From the cell containing the given text, extract its center point as (X, Y) coordinate. 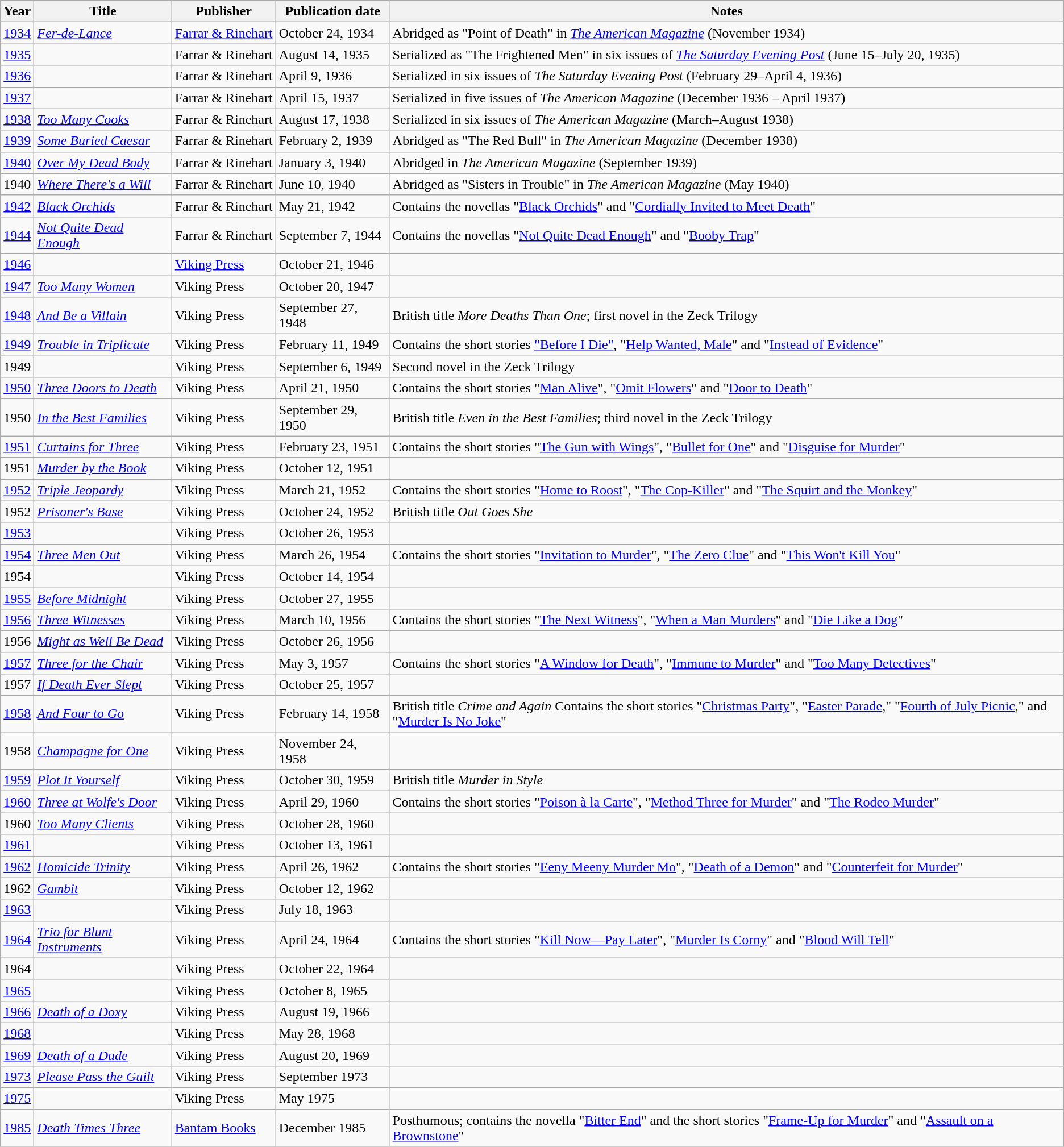
In the Best Families (103, 417)
Serialized in five issues of The American Magazine (December 1936 – April 1937) (726, 98)
Before Midnight (103, 598)
Black Orchids (103, 206)
October 24, 1934 (332, 33)
September 6, 1949 (332, 367)
October 22, 1964 (332, 969)
1936 (17, 76)
1955 (17, 598)
Too Many Cooks (103, 119)
1937 (17, 98)
October 27, 1955 (332, 598)
1942 (17, 206)
And Be a Villain (103, 316)
August 14, 1935 (332, 55)
September 27, 1948 (332, 316)
February 14, 1958 (332, 714)
October 26, 1953 (332, 533)
October 12, 1951 (332, 468)
December 1985 (332, 1128)
Fer-de-Lance (103, 33)
Publisher (224, 11)
Contains the short stories "Before I Die", "Help Wanted, Male" and "Instead of Evidence" (726, 345)
British title More Deaths Than One; first novel in the Zeck Trilogy (726, 316)
And Four to Go (103, 714)
April 9, 1936 (332, 76)
Death of a Dude (103, 1055)
Homicide Trinity (103, 867)
October 28, 1960 (332, 824)
1985 (17, 1128)
Triple Jeopardy (103, 490)
Contains the novellas "Black Orchids" and "Cordially Invited to Meet Death" (726, 206)
1946 (17, 264)
Three at Wolfe's Door (103, 802)
January 3, 1940 (332, 163)
Curtains for Three (103, 447)
British title Out Goes She (726, 512)
Some Buried Caesar (103, 141)
Abridged in The American Magazine (September 1939) (726, 163)
1965 (17, 990)
Serialized in six issues of The American Magazine (March–August 1938) (726, 119)
August 19, 1966 (332, 1012)
1944 (17, 235)
July 18, 1963 (332, 910)
Not Quite Dead Enough (103, 235)
October 20, 1947 (332, 286)
June 10, 1940 (332, 184)
October 14, 1954 (332, 576)
Contains the novellas "Not Quite Dead Enough" and "Booby Trap" (726, 235)
Contains the short stories "The Next Witness", "When a Man Murders" and "Die Like a Dog" (726, 620)
October 8, 1965 (332, 990)
April 24, 1964 (332, 939)
Publication date (332, 11)
April 21, 1950 (332, 388)
April 26, 1962 (332, 867)
October 30, 1959 (332, 780)
October 26, 1956 (332, 641)
Prisoner's Base (103, 512)
May 3, 1957 (332, 663)
Posthumous; contains the novella "Bitter End" and the short stories "Frame-Up for Murder" and "Assault on a Brownstone" (726, 1128)
1938 (17, 119)
October 25, 1957 (332, 685)
Please Pass the Guilt (103, 1077)
1975 (17, 1099)
Too Many Women (103, 286)
Abridged as "The Red Bull" in The American Magazine (December 1938) (726, 141)
April 29, 1960 (332, 802)
Three for the Chair (103, 663)
Murder by the Book (103, 468)
Contains the short stories "Kill Now—Pay Later", "Murder Is Corny" and "Blood Will Tell" (726, 939)
Death of a Doxy (103, 1012)
1947 (17, 286)
Serialized as "The Frightened Men" in six issues of The Saturday Evening Post (June 15–July 20, 1935) (726, 55)
Contains the short stories "Home to Roost", "The Cop-Killer" and "The Squirt and the Monkey" (726, 490)
If Death Ever Slept (103, 685)
Contains the short stories "Poison à la Carte", "Method Three for Murder" and "The Rodeo Murder" (726, 802)
Champagne for One (103, 751)
Title (103, 11)
August 17, 1938 (332, 119)
October 24, 1952 (332, 512)
Where There's a Will (103, 184)
British title Murder in Style (726, 780)
1966 (17, 1012)
April 15, 1937 (332, 98)
Contains the short stories "A Window for Death", "Immune to Murder" and "Too Many Detectives" (726, 663)
Second novel in the Zeck Trilogy (726, 367)
October 12, 1962 (332, 888)
1939 (17, 141)
Abridged as "Sisters in Trouble" in The American Magazine (May 1940) (726, 184)
February 23, 1951 (332, 447)
Abridged as "Point of Death" in The American Magazine (November 1934) (726, 33)
1934 (17, 33)
British title Crime and Again Contains the short stories "Christmas Party", "Easter Parade," "Fourth of July Picnic," and "Murder Is No Joke" (726, 714)
1959 (17, 780)
British title Even in the Best Families; third novel in the Zeck Trilogy (726, 417)
1935 (17, 55)
Contains the short stories "Eeny Meeny Murder Mo", "Death of a Demon" and "Counterfeit for Murder" (726, 867)
September 1973 (332, 1077)
May 21, 1942 (332, 206)
Contains the short stories "Invitation to Murder", "The Zero Clue" and "This Won't Kill You" (726, 555)
Might as Well Be Dead (103, 641)
October 13, 1961 (332, 845)
Serialized in six issues of The Saturday Evening Post (February 29–April 4, 1936) (726, 76)
1953 (17, 533)
February 2, 1939 (332, 141)
Year (17, 11)
1969 (17, 1055)
1973 (17, 1077)
Gambit (103, 888)
October 21, 1946 (332, 264)
September 7, 1944 (332, 235)
Bantam Books (224, 1128)
March 26, 1954 (332, 555)
November 24, 1958 (332, 751)
1963 (17, 910)
Contains the short stories "The Gun with Wings", "Bullet for One" and "Disguise for Murder" (726, 447)
Three Witnesses (103, 620)
Plot It Yourself (103, 780)
Trouble in Triplicate (103, 345)
Notes (726, 11)
May 28, 1968 (332, 1033)
March 21, 1952 (332, 490)
Over My Dead Body (103, 163)
February 11, 1949 (332, 345)
Three Men Out (103, 555)
Death Times Three (103, 1128)
May 1975 (332, 1099)
Too Many Clients (103, 824)
September 29, 1950 (332, 417)
Trio for Blunt Instruments (103, 939)
Contains the short stories "Man Alive", "Omit Flowers" and "Door to Death" (726, 388)
March 10, 1956 (332, 620)
1968 (17, 1033)
August 20, 1969 (332, 1055)
1948 (17, 316)
Three Doors to Death (103, 388)
1961 (17, 845)
